Locate the cell with the specified text and output its [x, y] center coordinate. 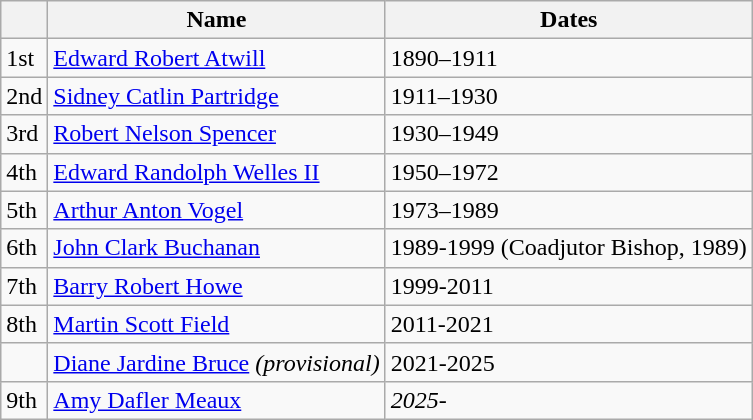
1973–1989 [568, 210]
4th [24, 172]
1st [24, 58]
2011-2021 [568, 324]
2nd [24, 96]
2025- [568, 400]
John Clark Buchanan [216, 248]
Edward Robert Atwill [216, 58]
1890–1911 [568, 58]
Amy Dafler Meaux [216, 400]
Arthur Anton Vogel [216, 210]
Barry Robert Howe [216, 286]
5th [24, 210]
8th [24, 324]
1999-2011 [568, 286]
Sidney Catlin Partridge [216, 96]
Robert Nelson Spencer [216, 134]
9th [24, 400]
Martin Scott Field [216, 324]
1930–1949 [568, 134]
1989-1999 (Coadjutor Bishop, 1989) [568, 248]
1911–1930 [568, 96]
Diane Jardine Bruce (provisional) [216, 362]
6th [24, 248]
3rd [24, 134]
Dates [568, 20]
7th [24, 286]
Edward Randolph Welles II [216, 172]
2021-2025 [568, 362]
1950–1972 [568, 172]
Name [216, 20]
